Return the (x, y) coordinate for the center point of the cell that contains the specified text.  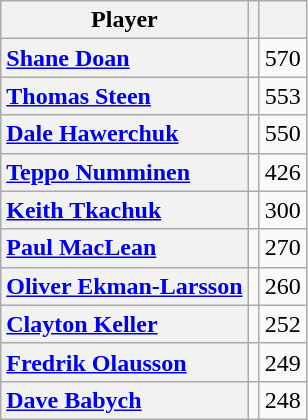
Keith Tkachuk (124, 210)
Dave Babych (124, 400)
Shane Doan (124, 58)
Dale Hawerchuk (124, 134)
Oliver Ekman-Larsson (124, 286)
570 (282, 58)
248 (282, 400)
249 (282, 362)
553 (282, 96)
Thomas Steen (124, 96)
260 (282, 286)
300 (282, 210)
270 (282, 248)
Fredrik Olausson (124, 362)
Paul MacLean (124, 248)
Teppo Numminen (124, 172)
426 (282, 172)
550 (282, 134)
252 (282, 324)
Player (124, 20)
Clayton Keller (124, 324)
